For the text-containing cell, return its midpoint in (X, Y) coordinate format. 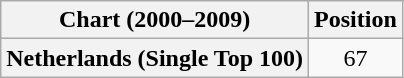
Position (356, 20)
67 (356, 58)
Chart (2000–2009) (155, 20)
Netherlands (Single Top 100) (155, 58)
